Return [x, y] of the center of cell containing provided text 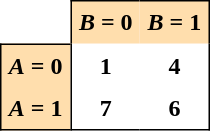
B = 0 [105, 22]
A = 0 [35, 66]
A = 1 [35, 109]
7 [105, 109]
4 [175, 66]
6 [175, 109]
1 [105, 66]
B = 1 [175, 22]
